Detect which cell encompasses the target text, then output its (X, Y) center coordinate. 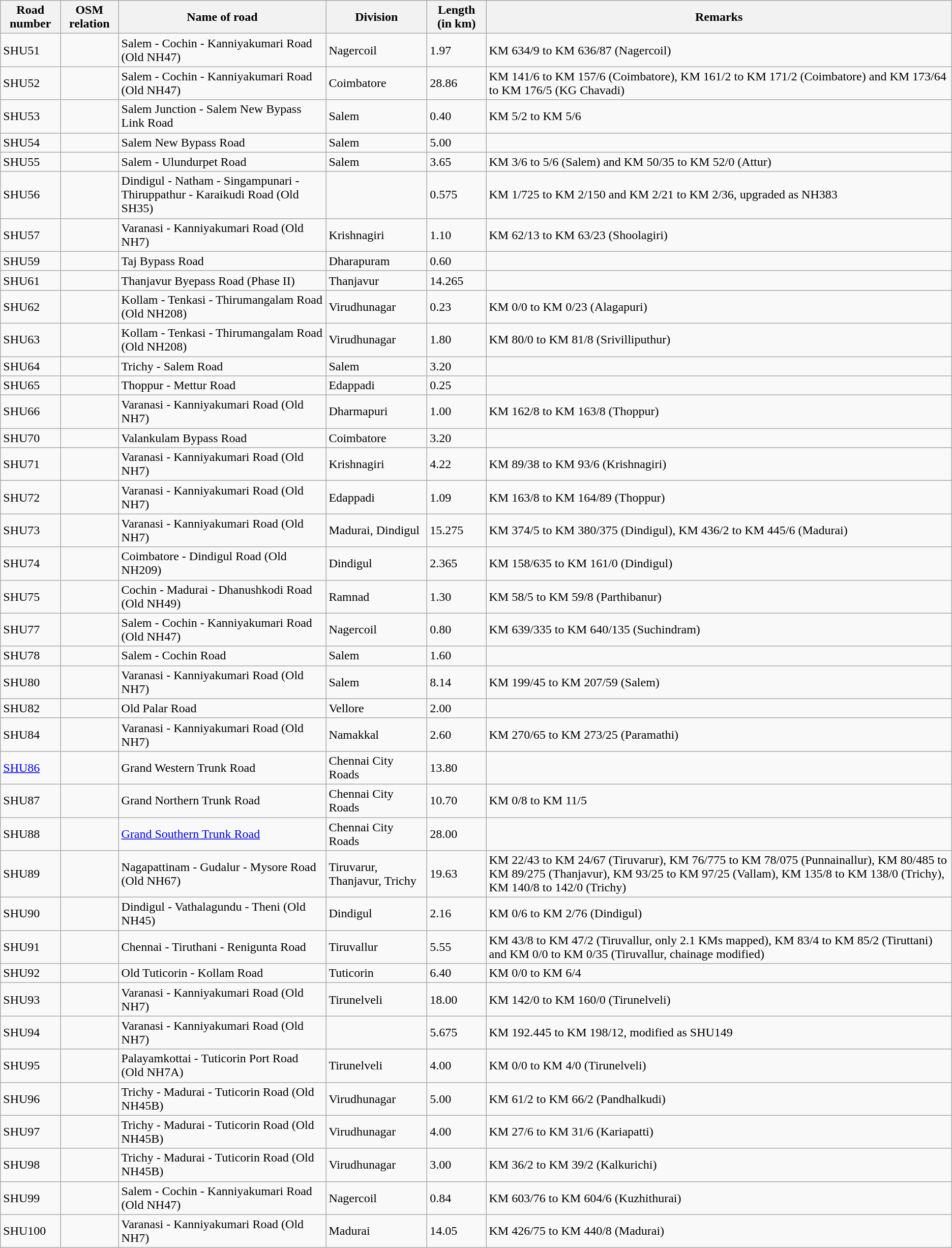
Old Palar Road (222, 708)
KM 1/725 to KM 2/150 and KM 2/21 to KM 2/36, upgraded as NH383 (719, 195)
KM 89/38 to KM 93/6 (Krishnagiri) (719, 464)
Madurai, Dindigul (376, 530)
Length (in km) (457, 17)
SHU84 (31, 735)
2.365 (457, 564)
SHU82 (31, 708)
Grand Southern Trunk Road (222, 833)
SHU88 (31, 833)
1.97 (457, 50)
Trichy - Salem Road (222, 366)
KM 3/6 to 5/6 (Salem) and KM 50/35 to KM 52/0 (Attur) (719, 162)
SHU56 (31, 195)
SHU86 (31, 767)
1.80 (457, 340)
Road number (31, 17)
15.275 (457, 530)
KM 61/2 to KM 66/2 (Pandhalkudi) (719, 1099)
5.55 (457, 947)
2.60 (457, 735)
SHU71 (31, 464)
SHU52 (31, 83)
0.23 (457, 306)
SHU90 (31, 914)
Grand Northern Trunk Road (222, 801)
KM 5/2 to KM 5/6 (719, 116)
KM 163/8 to KM 164/89 (Thoppur) (719, 498)
KM 80/0 to KM 81/8 (Srivilliputhur) (719, 340)
KM 639/335 to KM 640/135 (Suchindram) (719, 630)
KM 0/6 to KM 2/76 (Dindigul) (719, 914)
Vellore (376, 708)
28.00 (457, 833)
Tiruvarur, Thanjavur, Trichy (376, 874)
Salem Junction - Salem New Bypass Link Road (222, 116)
KM 58/5 to KM 59/8 (Parthibanur) (719, 596)
Remarks (719, 17)
4.22 (457, 464)
SHU73 (31, 530)
Chennai - Tiruthani - Renigunta Road (222, 947)
Name of road (222, 17)
Madurai (376, 1231)
0.40 (457, 116)
SHU80 (31, 682)
0.80 (457, 630)
SHU55 (31, 162)
KM 62/13 to KM 63/23 (Shoolagiri) (719, 235)
14.05 (457, 1231)
KM 634/9 to KM 636/87 (Nagercoil) (719, 50)
1.60 (457, 656)
KM 43/8 to KM 47/2 (Tiruvallur, only 2.1 KMs mapped), KM 83/4 to KM 85/2 (Tiruttani) and KM 0/0 to KM 0/35 (Tiruvallur, chainage modified) (719, 947)
Dindigul - Vathalagundu - Theni (Old NH45) (222, 914)
Thanjavur (376, 280)
1.00 (457, 412)
0.575 (457, 195)
SHU66 (31, 412)
Old Tuticorin - Kollam Road (222, 973)
Dindigul - Natham - Singampunari - Thiruppathur - Karaikudi Road (Old SH35) (222, 195)
Division (376, 17)
SHU53 (31, 116)
Ramnad (376, 596)
14.265 (457, 280)
5.675 (457, 1033)
SHU96 (31, 1099)
OSM relation (90, 17)
SHU61 (31, 280)
KM 270/65 to KM 273/25 (Paramathi) (719, 735)
2.16 (457, 914)
18.00 (457, 999)
SHU78 (31, 656)
KM 36/2 to KM 39/2 (Kalkurichi) (719, 1165)
Salem - Cochin Road (222, 656)
SHU74 (31, 564)
SHU77 (31, 630)
1.09 (457, 498)
6.40 (457, 973)
KM 603/76 to KM 604/6 (Kuzhithurai) (719, 1198)
3.00 (457, 1165)
0.25 (457, 386)
KM 426/75 to KM 440/8 (Madurai) (719, 1231)
Dharapuram (376, 261)
SHU100 (31, 1231)
SHU54 (31, 142)
Valankulam Bypass Road (222, 438)
SHU57 (31, 235)
SHU92 (31, 973)
SHU94 (31, 1033)
Coimbatore - Dindigul Road (Old NH209) (222, 564)
Cochin - Madurai - Dhanushkodi Road (Old NH49) (222, 596)
KM 199/45 to KM 207/59 (Salem) (719, 682)
SHU62 (31, 306)
Tiruvallur (376, 947)
Nagapattinam - Gudalur - Mysore Road (Old NH67) (222, 874)
Salem New Bypass Road (222, 142)
KM 0/8 to KM 11/5 (719, 801)
Grand Western Trunk Road (222, 767)
SHU70 (31, 438)
Taj Bypass Road (222, 261)
1.30 (457, 596)
13.80 (457, 767)
KM 27/6 to KM 31/6 (Kariapatti) (719, 1131)
10.70 (457, 801)
0.60 (457, 261)
SHU59 (31, 261)
1.10 (457, 235)
KM 141/6 to KM 157/6 (Coimbatore), KM 161/2 to KM 171/2 (Coimbatore) and KM 173/64 to KM 176/5 (KG Chavadi) (719, 83)
SHU51 (31, 50)
0.84 (457, 1198)
Palayamkottai - Tuticorin Port Road (Old NH7A) (222, 1065)
8.14 (457, 682)
KM 0/0 to KM 4/0 (Tirunelveli) (719, 1065)
KM 192.445 to KM 198/12, modified as SHU149 (719, 1033)
SHU63 (31, 340)
KM 0/0 to KM 6/4 (719, 973)
SHU87 (31, 801)
SHU64 (31, 366)
SHU95 (31, 1065)
SHU72 (31, 498)
SHU93 (31, 999)
KM 158/635 to KM 161/0 (Dindigul) (719, 564)
Namakkal (376, 735)
19.63 (457, 874)
SHU99 (31, 1198)
Thoppur - Mettur Road (222, 386)
SHU97 (31, 1131)
SHU75 (31, 596)
Tuticorin (376, 973)
KM 374/5 to KM 380/375 (Dindigul), KM 436/2 to KM 445/6 (Madurai) (719, 530)
Dharmapuri (376, 412)
SHU98 (31, 1165)
Thanjavur Byepass Road (Phase II) (222, 280)
SHU91 (31, 947)
2.00 (457, 708)
28.86 (457, 83)
Salem - Ulundurpet Road (222, 162)
SHU89 (31, 874)
KM 142/0 to KM 160/0 (Tirunelveli) (719, 999)
KM 0/0 to KM 0/23 (Alagapuri) (719, 306)
SHU65 (31, 386)
KM 162/8 to KM 163/8 (Thoppur) (719, 412)
3.65 (457, 162)
